Capture the cell that displays the provided text and extract its [X, Y] central coordinate. 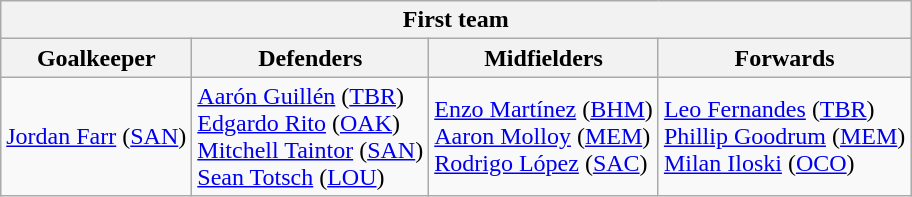
Forwards [784, 58]
Goalkeeper [96, 58]
Aarón Guillén (TBR) Edgardo Rito (OAK) Mitchell Taintor (SAN) Sean Totsch (LOU) [310, 136]
Midfielders [544, 58]
Jordan Farr (SAN) [96, 136]
Enzo Martínez (BHM) Aaron Molloy (MEM) Rodrigo López (SAC) [544, 136]
Leo Fernandes (TBR) Phillip Goodrum (MEM) Milan Iloski (OCO) [784, 136]
Defenders [310, 58]
First team [456, 20]
